Capture the cell that displays the provided text and extract its (X, Y) central coordinate. 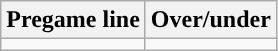
Pregame line (74, 20)
Over/under (210, 20)
